Locate the cell with the specified text and output its [X, Y] center coordinate. 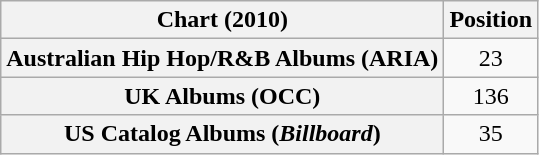
23 [491, 58]
UK Albums (OCC) [222, 96]
Australian Hip Hop/R&B Albums (ARIA) [222, 58]
136 [491, 96]
Position [491, 20]
US Catalog Albums (Billboard) [222, 134]
35 [491, 134]
Chart (2010) [222, 20]
